Detect which cell encompasses the target text, then output its (x, y) center coordinate. 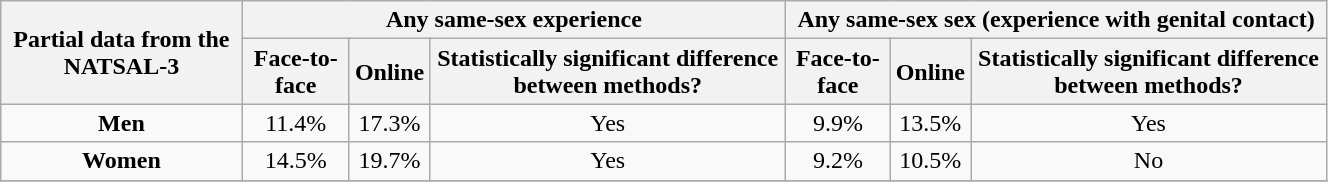
10.5% (930, 161)
No (1149, 161)
Any same-sex experience (514, 20)
19.7% (389, 161)
9.9% (838, 123)
13.5% (930, 123)
11.4% (296, 123)
Men (122, 123)
17.3% (389, 123)
Women (122, 161)
9.2% (838, 161)
Any same-sex sex (experience with genital contact) (1056, 20)
Partial data from the NATSAL-3 (122, 52)
14.5% (296, 161)
